From the cell containing the given text, extract its center point as (X, Y) coordinate. 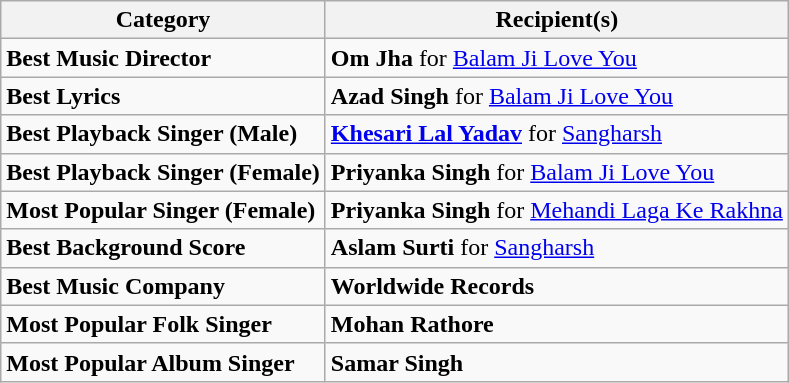
Aslam Surti for Sangharsh (556, 248)
Best Background Score (164, 248)
Om Jha for Balam Ji Love You (556, 58)
Most Popular Singer (Female) (164, 210)
Recipient(s) (556, 20)
Priyanka Singh for Balam Ji Love You (556, 172)
Best Music Director (164, 58)
Best Music Company (164, 286)
Most Popular Folk Singer (164, 324)
Best Playback Singer (Male) (164, 134)
Most Popular Album Singer (164, 362)
Mohan Rathore (556, 324)
Priyanka Singh for Mehandi Laga Ke Rakhna (556, 210)
Best Playback Singer (Female) (164, 172)
Category (164, 20)
Best Lyrics (164, 96)
Samar Singh (556, 362)
Worldwide Records (556, 286)
Azad Singh for Balam Ji Love You (556, 96)
Khesari Lal Yadav for Sangharsh (556, 134)
